Determine the (X, Y) coordinate at the center of the cell enclosing the given text.  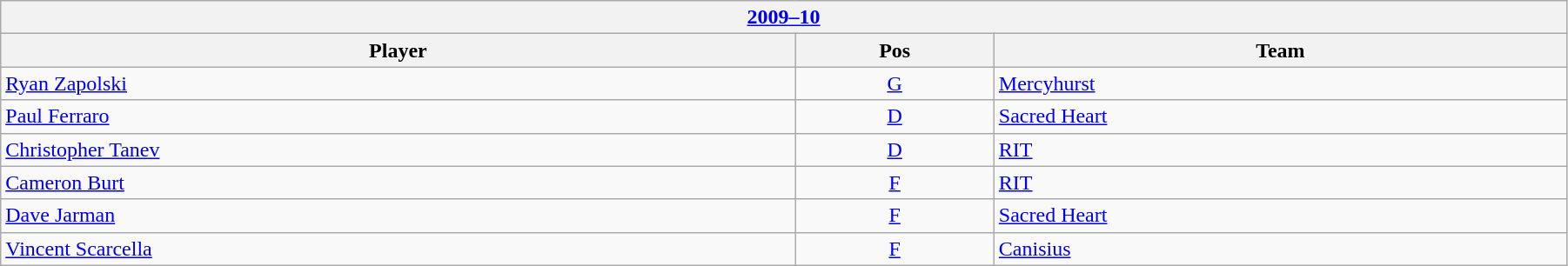
Canisius (1280, 249)
Ryan Zapolski (399, 83)
G (895, 83)
Cameron Burt (399, 183)
Vincent Scarcella (399, 249)
Paul Ferraro (399, 116)
Player (399, 50)
Pos (895, 50)
Mercyhurst (1280, 83)
Dave Jarman (399, 216)
Team (1280, 50)
2009–10 (784, 17)
Christopher Tanev (399, 150)
